Search for the cell housing the specified text and yield its (X, Y) center coordinate. 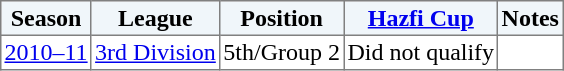
3rd Division (155, 52)
2010–11 (46, 52)
Hazfi Cup (421, 18)
League (155, 18)
Did not qualify (421, 52)
Position (282, 18)
Season (46, 18)
5th/Group 2 (282, 52)
Notes (530, 18)
